Detect which cell encompasses the target text, then output its [x, y] center coordinate. 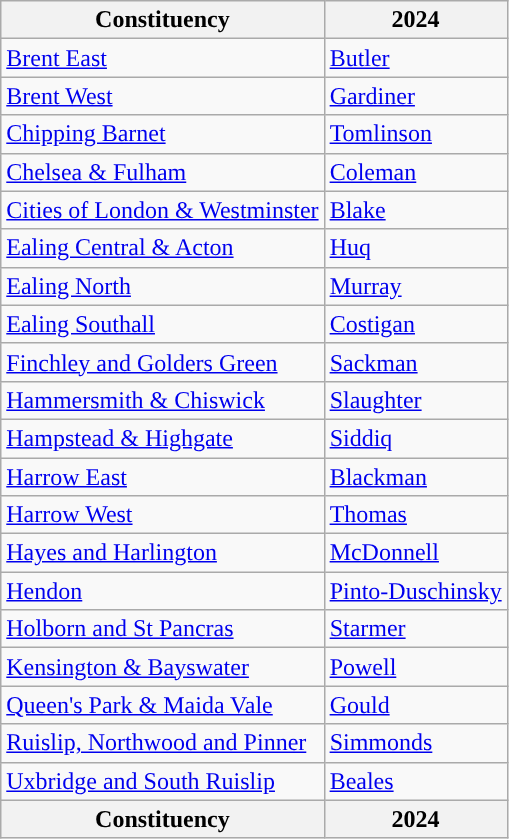
Starmer [416, 629]
Gould [416, 705]
Queen's Park & Maida Vale [162, 705]
Siddiq [416, 438]
Uxbridge and South Ruislip [162, 781]
Thomas [416, 515]
Coleman [416, 172]
Beales [416, 781]
Chelsea & Fulham [162, 172]
Finchley and Golders Green [162, 362]
Chipping Barnet [162, 134]
Harrow East [162, 477]
Tomlinson [416, 134]
Ealing Central & Acton [162, 248]
Holborn and St Pancras [162, 629]
Ealing Southall [162, 324]
Hammersmith & Chiswick [162, 400]
Hayes and Harlington [162, 553]
McDonnell [416, 553]
Powell [416, 667]
Ruislip, Northwood and Pinner [162, 743]
Hendon [162, 591]
Gardiner [416, 96]
Harrow West [162, 515]
Murray [416, 286]
Kensington & Bayswater [162, 667]
Costigan [416, 324]
Sackman [416, 362]
Simmonds [416, 743]
Cities of London & Westminster [162, 210]
Blake [416, 210]
Brent East [162, 58]
Ealing North [162, 286]
Pinto-Duschinsky [416, 591]
Brent West [162, 96]
Hampstead & Highgate [162, 438]
Blackman [416, 477]
Slaughter [416, 400]
Huq [416, 248]
Butler [416, 58]
